For the text-containing cell, return its midpoint in (x, y) coordinate format. 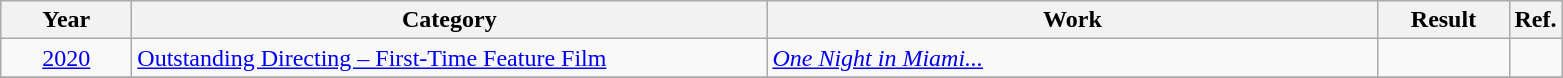
Outstanding Directing – First-Time Feature Film (450, 58)
Result (1444, 20)
One Night in Miami... (1072, 58)
Ref. (1536, 20)
Year (66, 20)
2020 (66, 58)
Category (450, 20)
Work (1072, 20)
